Return [x, y] of the center of cell containing provided text 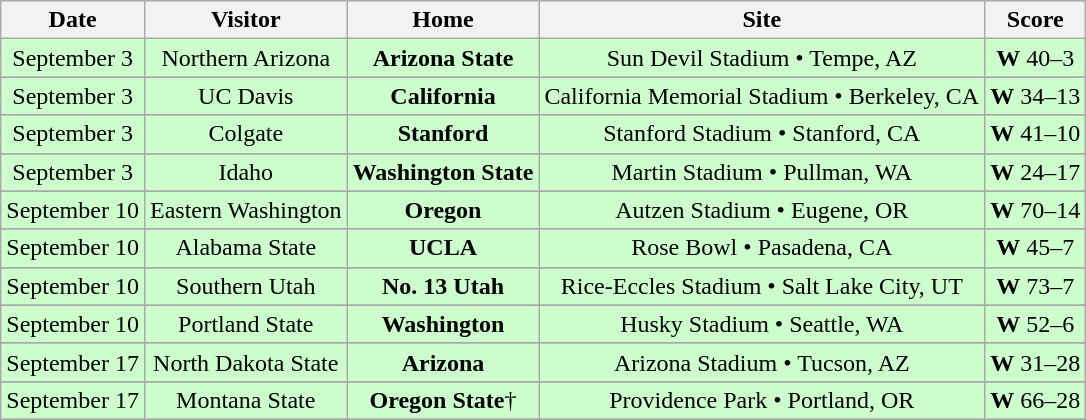
Visitor [246, 20]
Home [443, 20]
Oregon [443, 210]
Northern Arizona [246, 58]
Alabama State [246, 248]
California Memorial Stadium • Berkeley, CA [762, 96]
Washington State [443, 172]
Rice-Eccles Stadium • Salt Lake City, UT [762, 286]
Arizona [443, 362]
W 41–10 [1036, 134]
Southern Utah [246, 286]
Martin Stadium • Pullman, WA [762, 172]
W 70–14 [1036, 210]
W 52–6 [1036, 324]
Husky Stadium • Seattle, WA [762, 324]
W 31–28 [1036, 362]
Sun Devil Stadium • Tempe, AZ [762, 58]
Colgate [246, 134]
W 34–13 [1036, 96]
Score [1036, 20]
California [443, 96]
W 24–17 [1036, 172]
W 66–28 [1036, 400]
Rose Bowl • Pasadena, CA [762, 248]
Washington [443, 324]
Date [73, 20]
North Dakota State [246, 362]
UCLA [443, 248]
Idaho [246, 172]
Site [762, 20]
Stanford Stadium • Stanford, CA [762, 134]
Arizona State [443, 58]
Montana State [246, 400]
Eastern Washington [246, 210]
Autzen Stadium • Eugene, OR [762, 210]
W 73–7 [1036, 286]
Providence Park • Portland, OR [762, 400]
W 40–3 [1036, 58]
Stanford [443, 134]
Oregon State† [443, 400]
Arizona Stadium • Tucson, AZ [762, 362]
Portland State [246, 324]
W 45–7 [1036, 248]
UC Davis [246, 96]
No. 13 Utah [443, 286]
